Scan for the cell matching the given text and deliver its [x, y] coordinate at center. 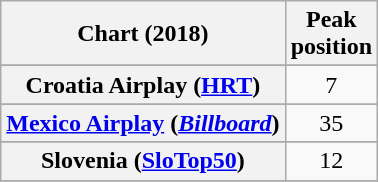
12 [331, 161]
Slovenia (SloTop50) [143, 161]
Croatia Airplay (HRT) [143, 85]
7 [331, 85]
Peakposition [331, 34]
35 [331, 123]
Chart (2018) [143, 34]
Mexico Airplay (Billboard) [143, 123]
